For the text-containing cell, return its midpoint in [x, y] coordinate format. 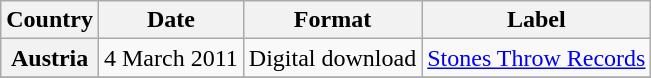
Country [50, 20]
Label [536, 20]
4 March 2011 [170, 58]
Date [170, 20]
Digital download [332, 58]
Format [332, 20]
Austria [50, 58]
Stones Throw Records [536, 58]
